Search for the cell housing the specified text and yield its [x, y] center coordinate. 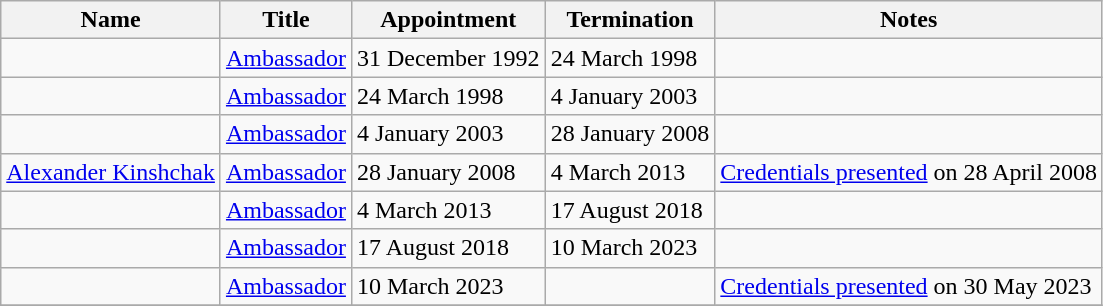
Alexander Kinshchak [111, 172]
Title [286, 20]
31 December 1992 [448, 58]
Credentials presented on 30 May 2023 [909, 286]
Credentials presented on 28 April 2008 [909, 172]
Notes [909, 20]
Appointment [448, 20]
Termination [630, 20]
Name [111, 20]
